Capture the cell that displays the provided text and extract its (x, y) central coordinate. 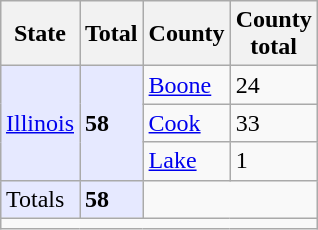
33 (274, 123)
State (40, 34)
Boone (186, 85)
24 (274, 85)
County (186, 34)
Illinois (40, 123)
Cook (186, 123)
Countytotal (274, 34)
Lake (186, 161)
1 (274, 161)
Total (112, 34)
Totals (40, 199)
